Output the [x, y] coordinate of the center of the cell containing the given text.  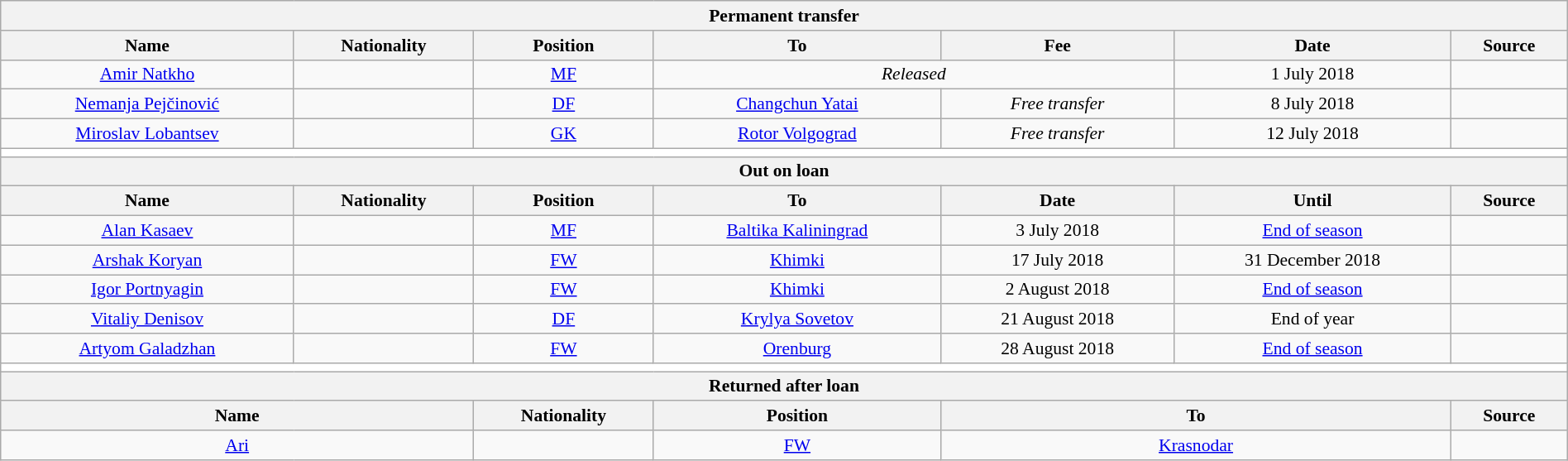
Nemanja Pejčinović [147, 104]
Krasnodar [1196, 445]
GK [564, 134]
8 July 2018 [1313, 104]
Ari [237, 445]
1 July 2018 [1313, 74]
Released [913, 74]
28 August 2018 [1058, 348]
Alan Kasaev [147, 231]
Vitaliy Denisov [147, 319]
2 August 2018 [1058, 290]
Changchun Yatai [797, 104]
End of year [1313, 319]
Igor Portnyagin [147, 290]
Arshak Koryan [147, 260]
Fee [1058, 46]
Rotor Volgograd [797, 134]
Amir Natkho [147, 74]
12 July 2018 [1313, 134]
Miroslav Lobantsev [147, 134]
21 August 2018 [1058, 319]
Krylya Sovetov [797, 319]
Returned after loan [784, 387]
Out on loan [784, 171]
Until [1313, 201]
17 July 2018 [1058, 260]
Orenburg [797, 348]
3 July 2018 [1058, 231]
Baltika Kaliningrad [797, 231]
31 December 2018 [1313, 260]
Permanent transfer [784, 16]
Artyom Galadzhan [147, 348]
